Pinpoint the cell where the given text exists, returning its (x, y) midpoint coordinate. 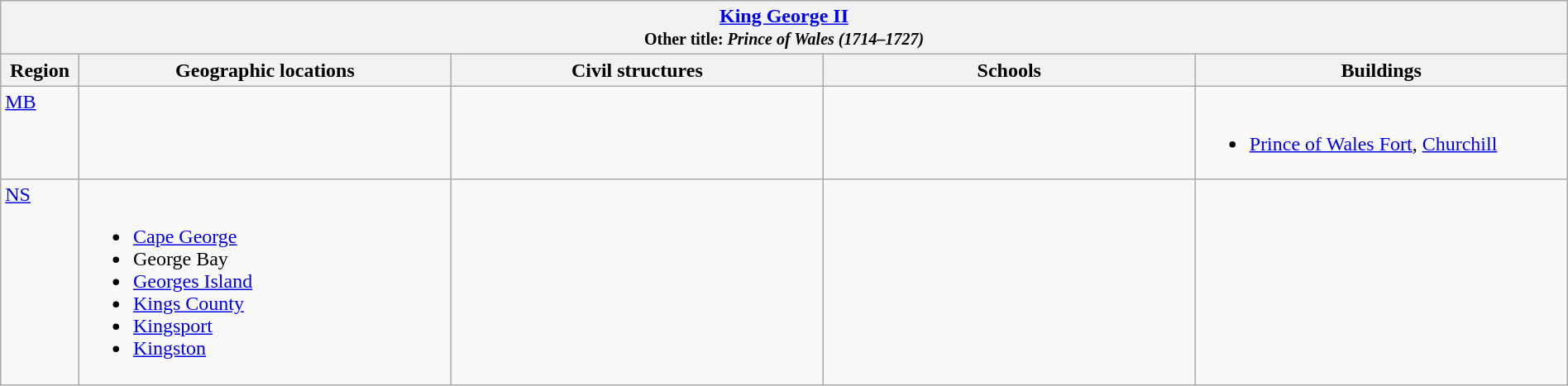
King George IIOther title: Prince of Wales (1714–1727) (784, 28)
Civil structures (637, 70)
Buildings (1381, 70)
Geographic locations (265, 70)
Region (40, 70)
MB (40, 132)
Schools (1009, 70)
Cape GeorgeGeorge BayGeorges IslandKings CountyKingsportKingston (265, 282)
NS (40, 282)
Prince of Wales Fort, Churchill (1381, 132)
